Output the [x, y] coordinate of the center of the cell containing the given text.  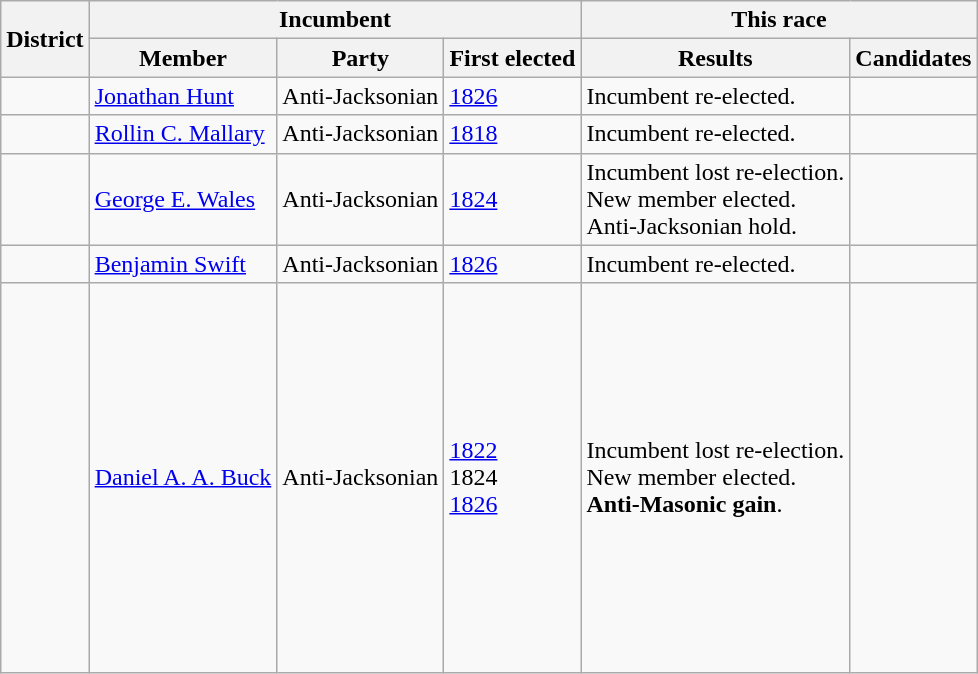
Party [360, 58]
Rollin C. Mallary [183, 134]
George E. Wales [183, 199]
1824 [512, 199]
Benjamin Swift [183, 264]
This race [779, 20]
Daniel A. A. Buck [183, 478]
District [45, 39]
1818 [512, 134]
Member [183, 58]
Incumbent [335, 20]
Candidates [914, 58]
Incumbent lost re-election.New member elected.Anti-Masonic gain. [716, 478]
18221824 1826 [512, 478]
First elected [512, 58]
Jonathan Hunt [183, 96]
Incumbent lost re-election.New member elected.Anti-Jacksonian hold. [716, 199]
Results [716, 58]
